Identify which cell holds the provided text, then report its (x, y) central coordinate. 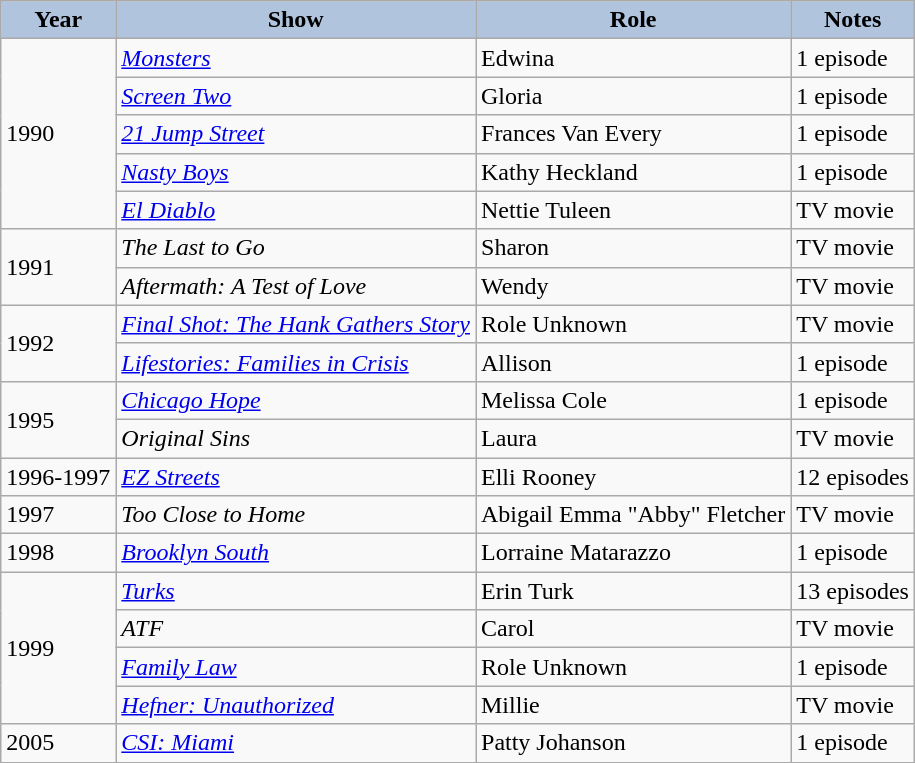
2005 (58, 743)
Nasty Boys (296, 172)
Sharon (634, 248)
Patty Johanson (634, 743)
Role (634, 20)
Family Law (296, 667)
1996-1997 (58, 477)
Final Shot: The Hank Gathers Story (296, 324)
Too Close to Home (296, 515)
Millie (634, 705)
Kathy Heckland (634, 172)
Laura (634, 438)
Frances Van Every (634, 134)
13 episodes (853, 591)
1999 (58, 648)
12 episodes (853, 477)
ATF (296, 629)
1995 (58, 419)
Wendy (634, 286)
The Last to Go (296, 248)
Lifestories: Families in Crisis (296, 362)
Elli Rooney (634, 477)
1998 (58, 553)
1997 (58, 515)
Abigail Emma "Abby" Fletcher (634, 515)
Lorraine Matarazzo (634, 553)
Notes (853, 20)
Erin Turk (634, 591)
Show (296, 20)
Edwina (634, 58)
Year (58, 20)
Original Sins (296, 438)
21 Jump Street (296, 134)
Melissa Cole (634, 400)
CSI: Miami (296, 743)
Allison (634, 362)
1990 (58, 134)
Gloria (634, 96)
Chicago Hope (296, 400)
Brooklyn South (296, 553)
Carol (634, 629)
EZ Streets (296, 477)
1991 (58, 267)
Aftermath: A Test of Love (296, 286)
Monsters (296, 58)
Nettie Tuleen (634, 210)
El Diablo (296, 210)
Hefner: Unauthorized (296, 705)
Screen Two (296, 96)
1992 (58, 343)
Turks (296, 591)
